Find where the given text appears and provide that cell's center as [X, Y] coordinate. 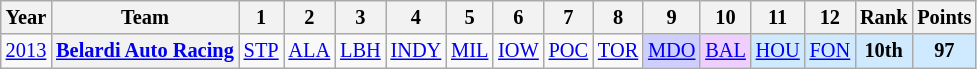
Belardi Auto Racing [145, 51]
MDO [672, 51]
Points [944, 17]
POC [568, 51]
2013 [26, 51]
INDY [416, 51]
2 [310, 17]
MIL [470, 51]
8 [618, 17]
FON [830, 51]
12 [830, 17]
Team [145, 17]
Rank [884, 17]
LBH [360, 51]
1 [262, 17]
97 [944, 51]
IOW [518, 51]
ALA [310, 51]
10 [725, 17]
7 [568, 17]
STP [262, 51]
HOU [778, 51]
4 [416, 17]
TOR [618, 51]
3 [360, 17]
BAL [725, 51]
10th [884, 51]
11 [778, 17]
6 [518, 17]
9 [672, 17]
Year [26, 17]
5 [470, 17]
